Extract the (X, Y) coordinate from the center of the cell holding the provided text.  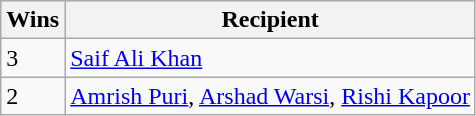
3 (33, 58)
Amrish Puri, Arshad Warsi, Rishi Kapoor (270, 96)
2 (33, 96)
Saif Ali Khan (270, 58)
Recipient (270, 20)
Wins (33, 20)
